Extract the (x, y) coordinate from the center of the cell holding the provided text.  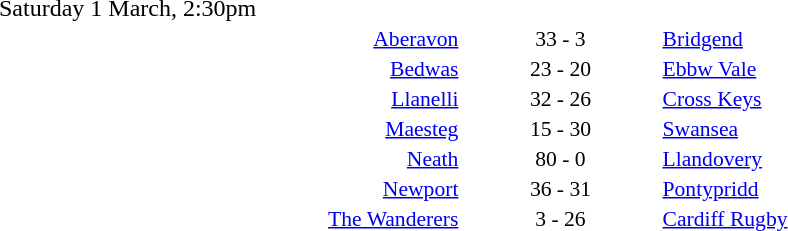
80 - 0 (560, 158)
36 - 31 (560, 188)
23 - 20 (560, 68)
32 - 26 (560, 98)
33 - 3 (560, 38)
15 - 30 (560, 128)
